Output the (x, y) coordinate of the center of the cell containing the given text.  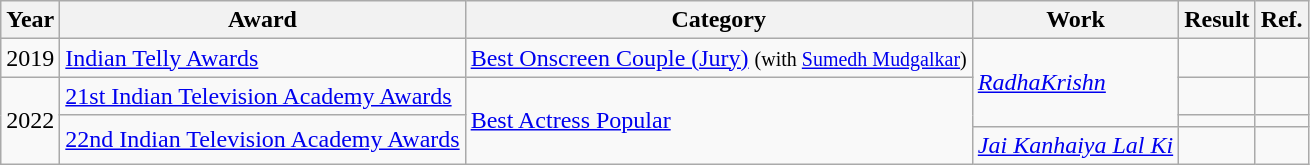
Ref. (1282, 20)
Best Onscreen Couple (Jury) (with Sumedh Mudgalkar) (718, 58)
Indian Telly Awards (262, 58)
2019 (30, 58)
2022 (30, 120)
Best Actress Popular (718, 120)
21st Indian Television Academy Awards (262, 96)
Result (1217, 20)
RadhaKrishn (1075, 82)
Year (30, 20)
Jai Kanhaiya Lal Ki (1075, 145)
Work (1075, 20)
22nd Indian Television Academy Awards (262, 140)
Award (262, 20)
Category (718, 20)
